Provide the (x, y) coordinate of the cell's center where the given text is located.  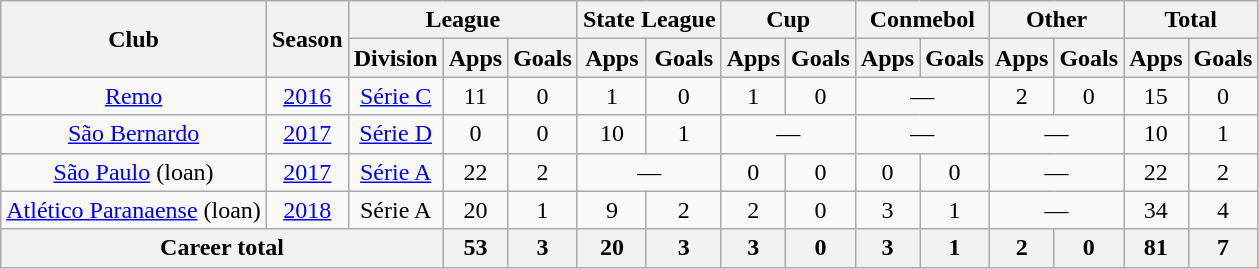
Atlético Paranaense (loan) (134, 210)
Career total (222, 248)
State League (649, 20)
2018 (307, 210)
Série C (396, 96)
81 (1156, 248)
9 (612, 210)
15 (1156, 96)
São Paulo (loan) (134, 172)
Season (307, 39)
2016 (307, 96)
Total (1191, 20)
São Bernardo (134, 134)
34 (1156, 210)
Remo (134, 96)
11 (475, 96)
Cup (788, 20)
League (462, 20)
4 (1223, 210)
Conmebol (922, 20)
Club (134, 39)
Division (396, 58)
Série D (396, 134)
53 (475, 248)
Other (1056, 20)
7 (1223, 248)
